Return [x, y] of the center of cell containing provided text 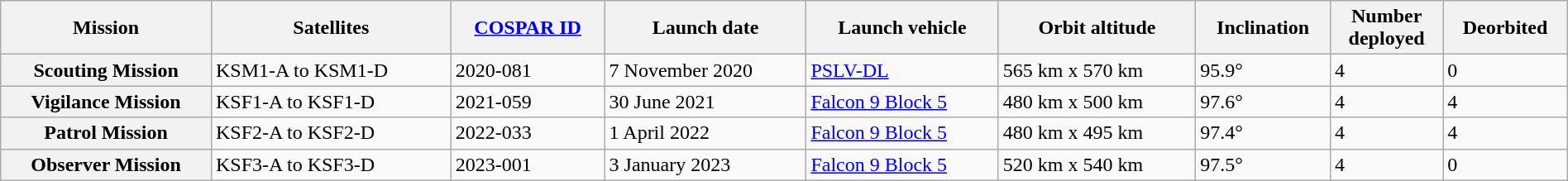
2023-001 [528, 164]
480 km x 500 km [1097, 102]
2021-059 [528, 102]
PSLV-DL [902, 70]
1 April 2022 [705, 133]
95.9° [1264, 70]
Vigilance Mission [106, 102]
520 km x 540 km [1097, 164]
Patrol Mission [106, 133]
30 June 2021 [705, 102]
KSF3-A to KSF3-D [331, 164]
Deorbited [1505, 28]
COSPAR ID [528, 28]
Satellites [331, 28]
2020-081 [528, 70]
KSF1-A to KSF1-D [331, 102]
Launch vehicle [902, 28]
2022-033 [528, 133]
KSM1-A to KSM1-D [331, 70]
Observer Mission [106, 164]
7 November 2020 [705, 70]
97.6° [1264, 102]
Launch date [705, 28]
97.4° [1264, 133]
Numberdeployed [1386, 28]
3 January 2023 [705, 164]
480 km x 495 km [1097, 133]
Scouting Mission [106, 70]
KSF2-A to KSF2-D [331, 133]
565 km x 570 km [1097, 70]
Orbit altitude [1097, 28]
Mission [106, 28]
Inclination [1264, 28]
97.5° [1264, 164]
